Locate the cell with the specified text and output its [x, y] center coordinate. 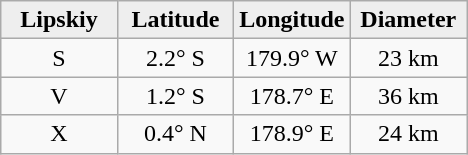
179.9° W [292, 58]
178.9° E [292, 134]
0.4° N [175, 134]
Latitude [175, 20]
36 km [408, 96]
V [59, 96]
23 km [408, 58]
S [59, 58]
24 km [408, 134]
X [59, 134]
178.7° E [292, 96]
2.2° S [175, 58]
1.2° S [175, 96]
Diameter [408, 20]
Lipskiy [59, 20]
Longitude [292, 20]
